Find where the given text appears and provide that cell's center as (X, Y) coordinate. 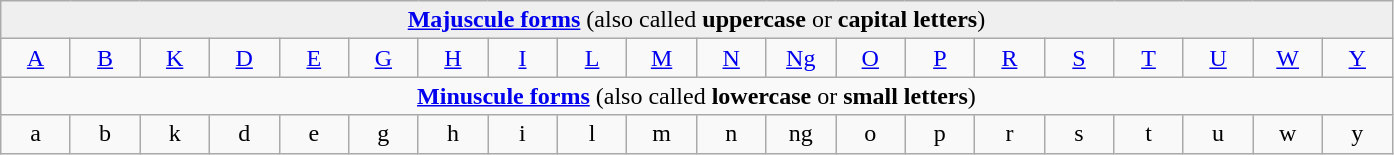
u (1218, 134)
r (1010, 134)
Minuscule forms (also called lowercase or small letters) (696, 96)
S (1079, 58)
N (731, 58)
P (940, 58)
o (871, 134)
l (592, 134)
Ng (801, 58)
W (1288, 58)
y (1357, 134)
ng (801, 134)
D (244, 58)
n (731, 134)
k (175, 134)
L (592, 58)
w (1288, 134)
A (36, 58)
a (36, 134)
s (1079, 134)
b (105, 134)
T (1149, 58)
O (871, 58)
g (384, 134)
p (940, 134)
M (662, 58)
B (105, 58)
i (523, 134)
R (1010, 58)
I (523, 58)
d (244, 134)
h (453, 134)
U (1218, 58)
Majuscule forms (also called uppercase or capital letters) (696, 20)
t (1149, 134)
m (662, 134)
H (453, 58)
e (314, 134)
G (384, 58)
K (175, 58)
E (314, 58)
Y (1357, 58)
